Determine the (x, y) coordinate at the center of the cell enclosing the given text.  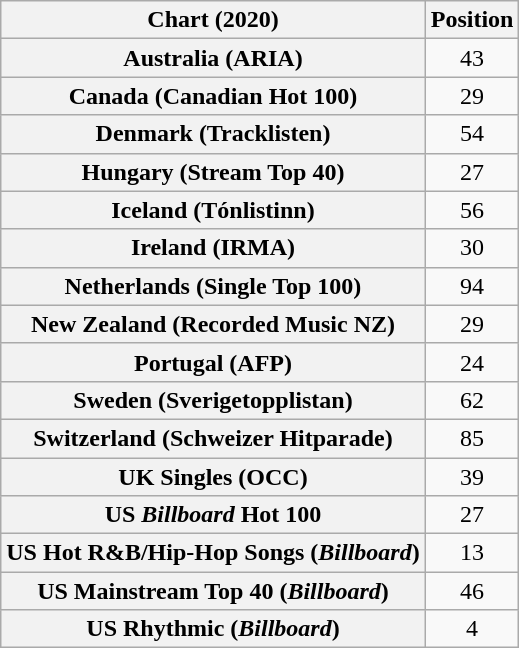
Portugal (AFP) (213, 362)
Chart (2020) (213, 20)
US Rhythmic (Billboard) (213, 629)
43 (472, 58)
Hungary (Stream Top 40) (213, 172)
UK Singles (OCC) (213, 477)
85 (472, 438)
Netherlands (Single Top 100) (213, 286)
54 (472, 134)
62 (472, 400)
Denmark (Tracklisten) (213, 134)
4 (472, 629)
Position (472, 20)
24 (472, 362)
39 (472, 477)
46 (472, 591)
13 (472, 553)
Australia (ARIA) (213, 58)
US Billboard Hot 100 (213, 515)
Switzerland (Schweizer Hitparade) (213, 438)
56 (472, 210)
Sweden (Sverigetopplistan) (213, 400)
Iceland (Tónlistinn) (213, 210)
US Mainstream Top 40 (Billboard) (213, 591)
94 (472, 286)
New Zealand (Recorded Music NZ) (213, 324)
Ireland (IRMA) (213, 248)
US Hot R&B/Hip-Hop Songs (Billboard) (213, 553)
Canada (Canadian Hot 100) (213, 96)
30 (472, 248)
